Pinpoint the cell where the given text exists, returning its [X, Y] midpoint coordinate. 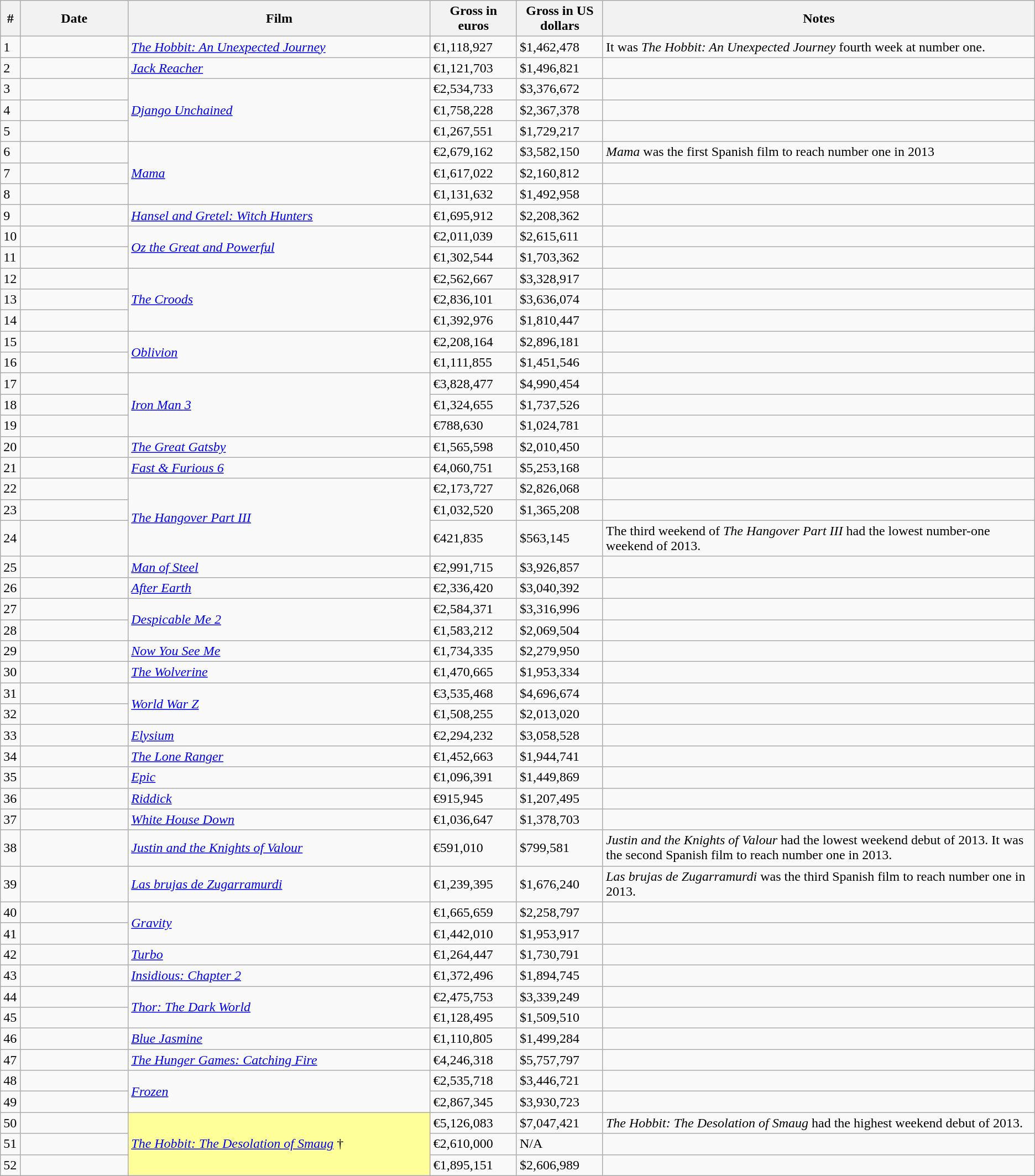
The Wolverine [279, 672]
€2,991,715 [473, 567]
€1,267,551 [473, 131]
Justin and the Knights of Valour had the lowest weekend debut of 2013. It was the second Spanish film to reach number one in 2013. [818, 848]
$3,040,392 [560, 588]
47 [11, 1060]
$1,451,546 [560, 363]
42 [11, 954]
$1,509,510 [560, 1018]
€2,584,371 [473, 609]
$1,499,284 [560, 1039]
€3,535,468 [473, 693]
Gravity [279, 923]
31 [11, 693]
14 [11, 321]
Iron Man 3 [279, 405]
$1,894,745 [560, 975]
$3,930,723 [560, 1102]
19 [11, 426]
€1,452,663 [473, 756]
€2,534,733 [473, 89]
$1,378,703 [560, 819]
8 [11, 194]
$3,339,249 [560, 997]
$2,208,362 [560, 215]
15 [11, 342]
€2,173,727 [473, 489]
€591,010 [473, 848]
€1,264,447 [473, 954]
$2,258,797 [560, 912]
$3,376,672 [560, 89]
$1,365,208 [560, 510]
$1,730,791 [560, 954]
35 [11, 777]
€1,239,395 [473, 884]
$2,013,020 [560, 714]
€1,734,335 [473, 651]
World War Z [279, 704]
€3,828,477 [473, 384]
52 [11, 1165]
22 [11, 489]
€421,835 [473, 539]
White House Down [279, 819]
40 [11, 912]
$5,253,168 [560, 468]
46 [11, 1039]
€1,118,927 [473, 47]
Mama was the first Spanish film to reach number one in 2013 [818, 152]
€1,565,598 [473, 447]
32 [11, 714]
€1,036,647 [473, 819]
$2,069,504 [560, 630]
The third weekend of The Hangover Part III had the lowest number-one weekend of 2013. [818, 539]
Las brujas de Zugarramurdi [279, 884]
$2,279,950 [560, 651]
€1,665,659 [473, 912]
€4,246,318 [473, 1060]
$4,696,674 [560, 693]
€1,096,391 [473, 777]
€2,610,000 [473, 1144]
44 [11, 997]
$3,316,996 [560, 609]
38 [11, 848]
5 [11, 131]
$7,047,421 [560, 1123]
$1,729,217 [560, 131]
16 [11, 363]
€1,302,544 [473, 257]
Riddick [279, 798]
€2,679,162 [473, 152]
Thor: The Dark World [279, 1007]
27 [11, 609]
$3,058,528 [560, 735]
$2,010,450 [560, 447]
$2,367,378 [560, 110]
It was The Hobbit: An Unexpected Journey fourth week at number one. [818, 47]
$1,492,958 [560, 194]
# [11, 19]
36 [11, 798]
Fast & Furious 6 [279, 468]
€1,032,520 [473, 510]
$1,676,240 [560, 884]
Insidious: Chapter 2 [279, 975]
Oblivion [279, 352]
€788,630 [473, 426]
$799,581 [560, 848]
43 [11, 975]
€2,208,164 [473, 342]
$4,990,454 [560, 384]
33 [11, 735]
$1,737,526 [560, 405]
$1,496,821 [560, 68]
The Hunger Games: Catching Fire [279, 1060]
€1,617,022 [473, 173]
$1,703,362 [560, 257]
$2,615,611 [560, 236]
$1,449,869 [560, 777]
The Lone Ranger [279, 756]
9 [11, 215]
34 [11, 756]
29 [11, 651]
30 [11, 672]
€1,695,912 [473, 215]
The Croods [279, 299]
€1,895,151 [473, 1165]
49 [11, 1102]
Hansel and Gretel: Witch Hunters [279, 215]
$2,606,989 [560, 1165]
28 [11, 630]
Las brujas de Zugarramurdi was the third Spanish film to reach number one in 2013. [818, 884]
$2,826,068 [560, 489]
€1,392,976 [473, 321]
The Hangover Part III [279, 518]
€1,128,495 [473, 1018]
$2,896,181 [560, 342]
$3,926,857 [560, 567]
$5,757,797 [560, 1060]
$1,024,781 [560, 426]
41 [11, 933]
25 [11, 567]
51 [11, 1144]
€1,111,855 [473, 363]
The Hobbit: The Desolation of Smaug † [279, 1144]
$1,953,334 [560, 672]
Notes [818, 19]
€2,562,667 [473, 278]
€1,758,228 [473, 110]
€1,470,665 [473, 672]
Film [279, 19]
N/A [560, 1144]
€2,867,345 [473, 1102]
24 [11, 539]
$1,953,917 [560, 933]
$1,810,447 [560, 321]
6 [11, 152]
18 [11, 405]
The Great Gatsby [279, 447]
Django Unchained [279, 110]
13 [11, 300]
1 [11, 47]
4 [11, 110]
€1,324,655 [473, 405]
$1,944,741 [560, 756]
$3,446,721 [560, 1081]
€2,475,753 [473, 997]
€2,294,232 [473, 735]
39 [11, 884]
50 [11, 1123]
Jack Reacher [279, 68]
Date [74, 19]
12 [11, 278]
€915,945 [473, 798]
€4,060,751 [473, 468]
€1,131,632 [473, 194]
21 [11, 468]
Mama [279, 173]
23 [11, 510]
Elysium [279, 735]
€1,583,212 [473, 630]
Epic [279, 777]
Frozen [279, 1091]
$3,636,074 [560, 300]
11 [11, 257]
€1,442,010 [473, 933]
€1,110,805 [473, 1039]
Gross in US dollars [560, 19]
Turbo [279, 954]
3 [11, 89]
48 [11, 1081]
€1,372,496 [473, 975]
$563,145 [560, 539]
€2,011,039 [473, 236]
26 [11, 588]
Oz the Great and Powerful [279, 247]
Justin and the Knights of Valour [279, 848]
Despicable Me 2 [279, 619]
€2,336,420 [473, 588]
Now You See Me [279, 651]
€1,121,703 [473, 68]
€2,836,101 [473, 300]
$3,582,150 [560, 152]
Man of Steel [279, 567]
The Hobbit: The Desolation of Smaug had the highest weekend debut of 2013. [818, 1123]
2 [11, 68]
$3,328,917 [560, 278]
€5,126,083 [473, 1123]
45 [11, 1018]
17 [11, 384]
The Hobbit: An Unexpected Journey [279, 47]
Blue Jasmine [279, 1039]
$1,207,495 [560, 798]
$1,462,478 [560, 47]
After Earth [279, 588]
37 [11, 819]
7 [11, 173]
20 [11, 447]
10 [11, 236]
€1,508,255 [473, 714]
Gross in euros [473, 19]
€2,535,718 [473, 1081]
$2,160,812 [560, 173]
